Determine the [x, y] coordinate at the center of the cell enclosing the given text.  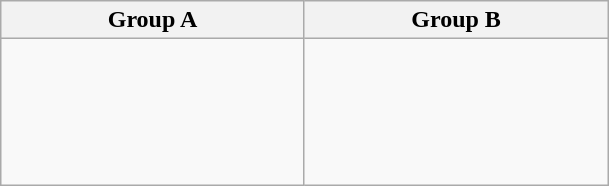
Group A [153, 20]
Group B [456, 20]
